Search for the cell housing the specified text and yield its (X, Y) center coordinate. 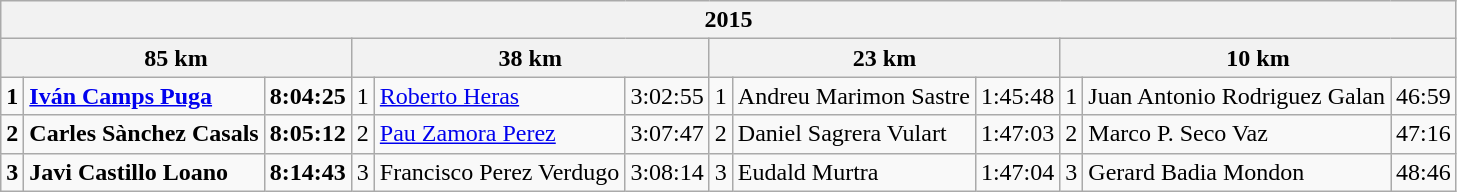
Eudald Murtra (854, 172)
Francisco Perez Verdugo (500, 172)
Juan Antonio Rodriguez Galan (1237, 96)
Javi Castillo Loano (144, 172)
Marco P. Seco Vaz (1237, 134)
Iván Camps Puga (144, 96)
Andreu Marimon Sastre (854, 96)
1:47:04 (1017, 172)
48:46 (1423, 172)
Carles Sànchez Casals (144, 134)
2015 (728, 20)
46:59 (1423, 96)
3:02:55 (667, 96)
10 km (1258, 58)
1:47:03 (1017, 134)
3:07:47 (667, 134)
Daniel Sagrera Vulart (854, 134)
47:16 (1423, 134)
8:04:25 (308, 96)
3:08:14 (667, 172)
8:05:12 (308, 134)
Gerard Badia Mondon (1237, 172)
38 km (530, 58)
1:45:48 (1017, 96)
Roberto Heras (500, 96)
23 km (884, 58)
8:14:43 (308, 172)
Pau Zamora Perez (500, 134)
85 km (176, 58)
